Find where the given text appears and provide that cell's center as (x, y) coordinate. 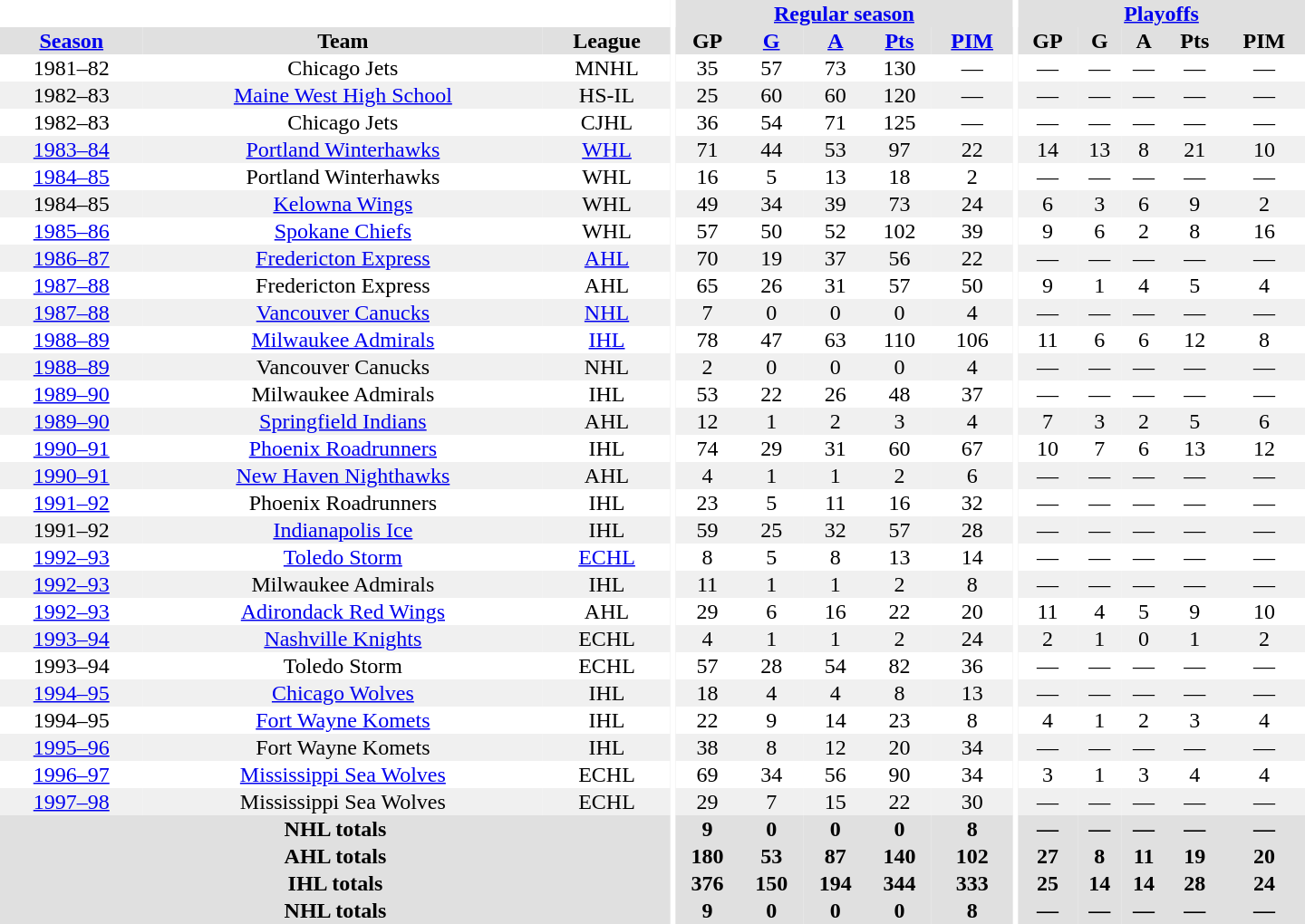
League (607, 41)
New Haven Nighthawks (343, 476)
Regular season (844, 14)
27 (1048, 856)
1996–97 (72, 775)
376 (707, 883)
Team (343, 41)
Springfield Indians (343, 421)
47 (772, 340)
194 (836, 883)
333 (972, 883)
120 (899, 95)
87 (836, 856)
AHL totals (335, 856)
15 (836, 802)
Playoffs (1162, 14)
74 (707, 448)
67 (972, 448)
IHL totals (335, 883)
1986–87 (72, 258)
65 (707, 285)
49 (707, 204)
35 (707, 68)
52 (836, 231)
Maine West High School (343, 95)
48 (899, 394)
90 (899, 775)
Spokane Chiefs (343, 231)
82 (899, 666)
1997–98 (72, 802)
Adirondack Red Wings (343, 611)
59 (707, 530)
140 (899, 856)
1985–86 (72, 231)
106 (972, 340)
150 (772, 883)
344 (899, 883)
21 (1194, 149)
180 (707, 856)
110 (899, 340)
30 (972, 802)
MNHL (607, 68)
70 (707, 258)
Indianapolis Ice (343, 530)
CJHL (607, 122)
78 (707, 340)
Nashville Knights (343, 639)
Season (72, 41)
HS-IL (607, 95)
97 (899, 149)
125 (899, 122)
130 (899, 68)
69 (707, 775)
1995–96 (72, 747)
38 (707, 747)
Chicago Wolves (343, 693)
1981–82 (72, 68)
Kelowna Wings (343, 204)
44 (772, 149)
1983–84 (72, 149)
63 (836, 340)
